Capture the cell that displays the provided text and extract its (X, Y) central coordinate. 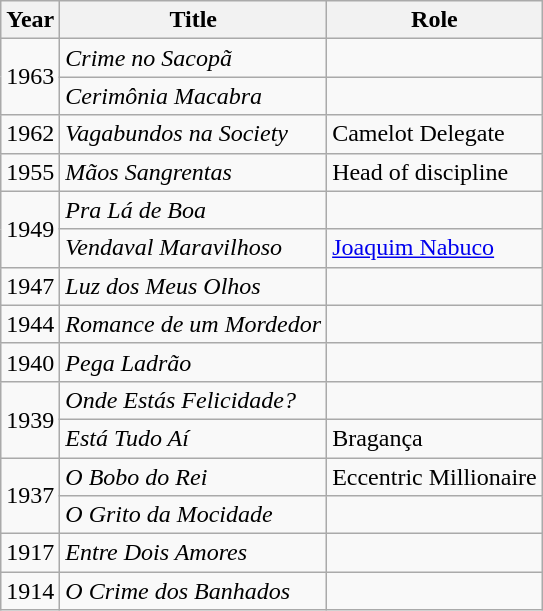
Cerimônia Macabra (194, 96)
Title (194, 20)
1939 (30, 419)
Role (435, 20)
1955 (30, 172)
1917 (30, 553)
1914 (30, 591)
Year (30, 20)
1947 (30, 286)
Está Tudo Aí (194, 438)
Head of discipline (435, 172)
O Crime dos Banhados (194, 591)
1944 (30, 324)
1949 (30, 229)
Pega Ladrão (194, 362)
Mãos Sangrentas (194, 172)
Crime no Sacopã (194, 58)
Vendaval Maravilhoso (194, 248)
Camelot Delegate (435, 134)
Eccentric Millionaire (435, 477)
Romance de um Mordedor (194, 324)
1963 (30, 77)
Pra Lá de Boa (194, 210)
1937 (30, 496)
1940 (30, 362)
Luz dos Meus Olhos (194, 286)
Onde Estás Felicidade? (194, 400)
1962 (30, 134)
Joaquim Nabuco (435, 248)
O Grito da Mocidade (194, 515)
O Bobo do Rei (194, 477)
Bragança (435, 438)
Entre Dois Amores (194, 553)
Vagabundos na Society (194, 134)
